Find where the given text appears and provide that cell's center as (x, y) coordinate. 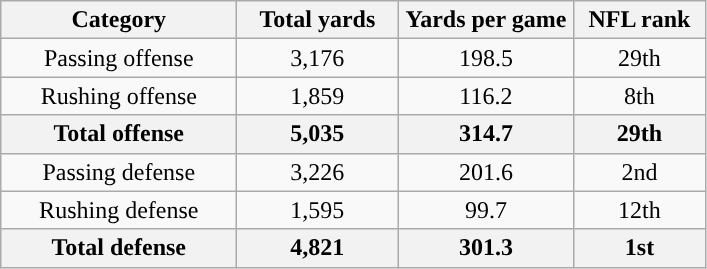
8th (640, 96)
5,035 (318, 134)
116.2 (486, 96)
3,176 (318, 58)
1,859 (318, 96)
Rushing offense (119, 96)
3,226 (318, 172)
1,595 (318, 210)
Total offense (119, 134)
2nd (640, 172)
12th (640, 210)
Yards per game (486, 20)
1st (640, 248)
Total defense (119, 248)
Category (119, 20)
99.7 (486, 210)
Passing defense (119, 172)
Passing offense (119, 58)
198.5 (486, 58)
301.3 (486, 248)
Rushing defense (119, 210)
201.6 (486, 172)
NFL rank (640, 20)
4,821 (318, 248)
314.7 (486, 134)
Total yards (318, 20)
